Identify which cell holds the provided text, then report its (x, y) central coordinate. 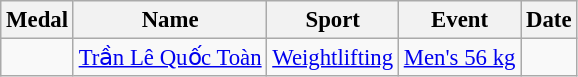
Medal (38, 20)
Name (170, 20)
Men's 56 kg (459, 58)
Date (549, 20)
Trần Lê Quốc Toàn (170, 58)
Event (459, 20)
Sport (333, 20)
Weightlifting (333, 58)
